Pinpoint the cell where the given text exists, returning its [x, y] midpoint coordinate. 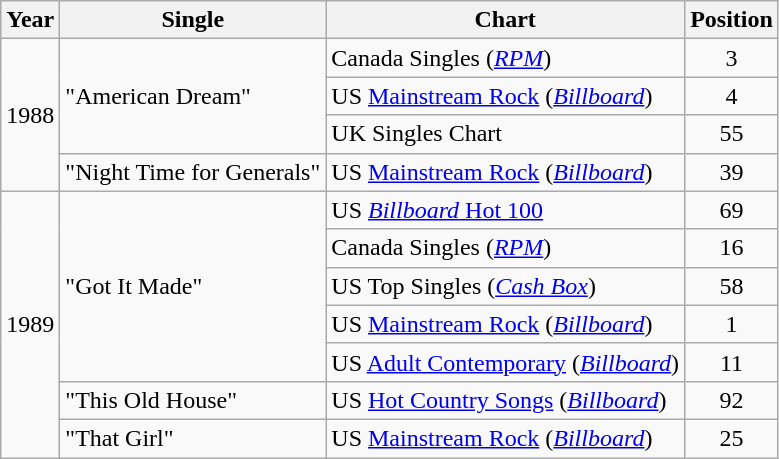
1988 [30, 115]
4 [732, 96]
92 [732, 400]
69 [732, 210]
US Hot Country Songs (Billboard) [506, 400]
US Billboard Hot 100 [506, 210]
11 [732, 362]
Chart [506, 20]
US Top Singles (Cash Box) [506, 286]
58 [732, 286]
Position [732, 20]
"American Dream" [193, 96]
"That Girl" [193, 438]
16 [732, 248]
"Night Time for Generals" [193, 172]
UK Singles Chart [506, 134]
1 [732, 324]
Year [30, 20]
1989 [30, 324]
3 [732, 58]
Single [193, 20]
39 [732, 172]
"Got It Made" [193, 286]
25 [732, 438]
US Adult Contemporary (Billboard) [506, 362]
55 [732, 134]
"This Old House" [193, 400]
